Return the [x, y] coordinate for the center point of the cell that contains the specified text.  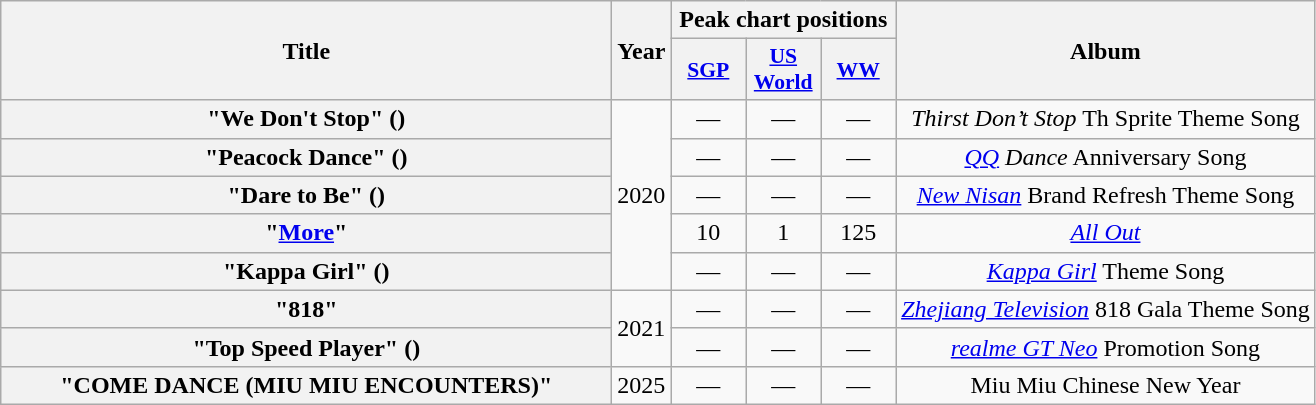
"We Don't Stop" () [306, 119]
1 [784, 233]
realme GT Neo Promotion Song [1106, 347]
2021 [642, 328]
Miu Miu Chinese New Year [1106, 385]
Zhejiang Television 818 Gala Theme Song [1106, 309]
"818" [306, 309]
SGP [708, 70]
"Dare to Be" () [306, 195]
"COME DANCE (MIU MIU ENCOUNTERS)" [306, 385]
Thirst Don’t Stop Th Sprite Theme Song [1106, 119]
All Out [1106, 233]
Title [306, 50]
QQ Dance Anniversary Song [1106, 157]
2025 [642, 385]
10 [708, 233]
Year [642, 50]
125 [858, 233]
New Nisan Brand Refresh Theme Song [1106, 195]
US World [784, 70]
Peak chart positions [784, 20]
2020 [642, 195]
"Peacock Dance" () [306, 157]
"Top Speed Player" () [306, 347]
"More" [306, 233]
WW [858, 70]
"Kappa Girl" () [306, 271]
Album [1106, 50]
Kappa Girl Theme Song [1106, 271]
